Scan for the cell matching the given text and deliver its (x, y) coordinate at center. 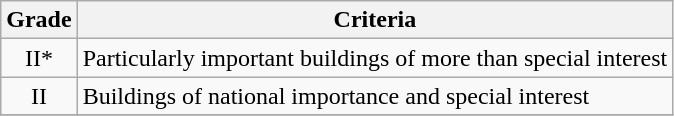
II* (39, 58)
Criteria (375, 20)
Particularly important buildings of more than special interest (375, 58)
Buildings of national importance and special interest (375, 96)
II (39, 96)
Grade (39, 20)
